Capture the cell that displays the provided text and extract its (X, Y) central coordinate. 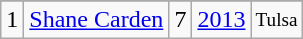
7 (180, 20)
2013 (222, 20)
Tulsa (276, 20)
1 (12, 20)
Shane Carden (96, 20)
